Provide the (x, y) coordinate of the cell's center where the given text is located.  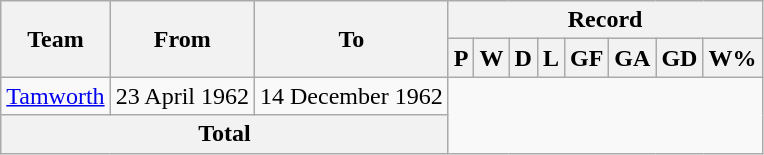
Tamworth (56, 96)
Total (224, 134)
W (492, 58)
L (550, 58)
Team (56, 39)
From (182, 39)
D (523, 58)
GF (586, 58)
W% (732, 58)
23 April 1962 (182, 96)
P (461, 58)
GA (632, 58)
14 December 1962 (352, 96)
GD (680, 58)
To (352, 39)
Record (605, 20)
